From the cell containing the given text, extract its center point as [X, Y] coordinate. 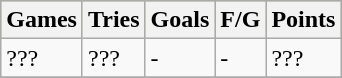
Goals [180, 20]
F/G [240, 20]
Tries [114, 20]
Points [304, 20]
Games [42, 20]
